Return [X, Y] of the center of cell containing provided text 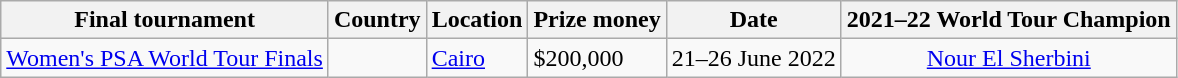
2021–22 World Tour Champion [1008, 20]
Nour El Sherbini [1008, 58]
Date [754, 20]
Country [377, 20]
Location [477, 20]
Cairo [477, 58]
Final tournament [165, 20]
$200,000 [597, 58]
Prize money [597, 20]
Women's PSA World Tour Finals [165, 58]
21–26 June 2022 [754, 58]
